For the text-containing cell, return its midpoint in [X, Y] coordinate format. 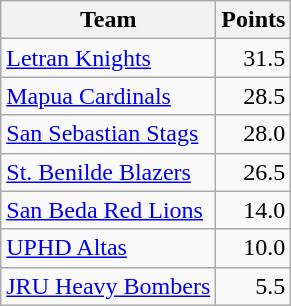
JRU Heavy Bombers [108, 286]
5.5 [254, 286]
28.5 [254, 96]
San Beda Red Lions [108, 210]
Team [108, 20]
14.0 [254, 210]
10.0 [254, 248]
26.5 [254, 172]
UPHD Altas [108, 248]
Points [254, 20]
31.5 [254, 58]
28.0 [254, 134]
Mapua Cardinals [108, 96]
San Sebastian Stags [108, 134]
St. Benilde Blazers [108, 172]
Letran Knights [108, 58]
